Extract the (x, y) coordinate from the center of the cell holding the provided text.  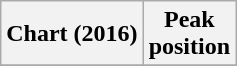
Peakposition (189, 34)
Chart (2016) (72, 34)
